Search for the cell housing the specified text and yield its [X, Y] center coordinate. 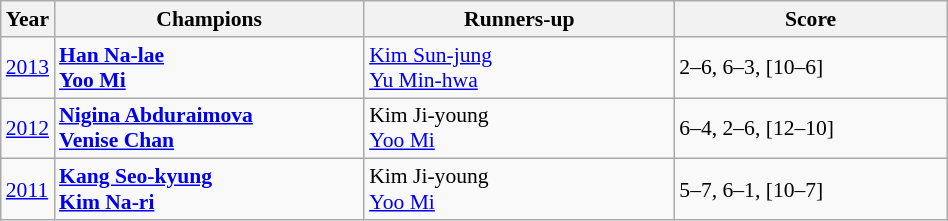
2012 [28, 128]
Score [810, 19]
5–7, 6–1, [10–7] [810, 190]
Champions [209, 19]
2011 [28, 190]
Kim Sun-jung Yu Min-hwa [519, 68]
Nigina Abduraimova Venise Chan [209, 128]
Kang Seo-kyung Kim Na-ri [209, 190]
6–4, 2–6, [12–10] [810, 128]
Runners-up [519, 19]
2013 [28, 68]
Han Na-lae Yoo Mi [209, 68]
Year [28, 19]
2–6, 6–3, [10–6] [810, 68]
